Search for the cell housing the specified text and yield its [X, Y] center coordinate. 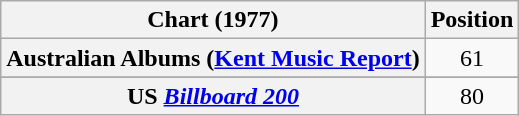
Position [472, 20]
80 [472, 96]
Chart (1977) [213, 20]
61 [472, 58]
Australian Albums (Kent Music Report) [213, 58]
US Billboard 200 [213, 96]
